For the text-containing cell, return its midpoint in (x, y) coordinate format. 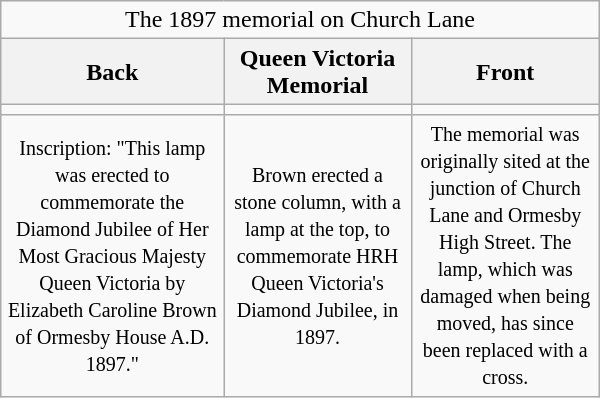
The 1897 memorial on Church Lane (300, 20)
Queen Victoria Memorial (318, 72)
Back (112, 72)
Front (505, 72)
Brown erected a stone column, with a lamp at the top, to commemorate HRH Queen Victoria's Diamond Jubilee, in 1897. (318, 256)
